Find where the given text appears and provide that cell's center as (x, y) coordinate. 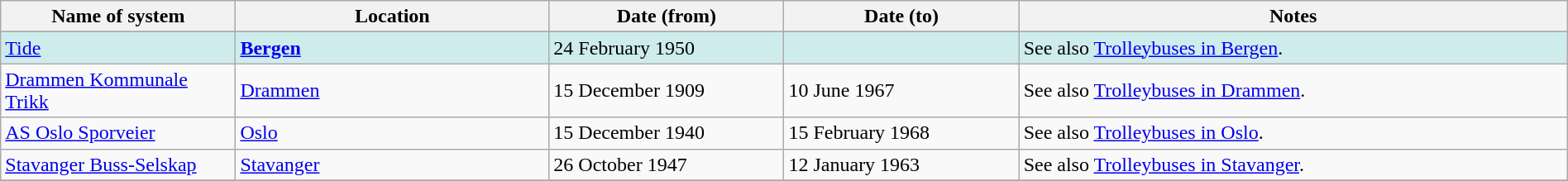
Location (392, 17)
26 October 1947 (667, 164)
See also Trolleybuses in Bergen. (1293, 48)
Drammen Kommunale Trikk (118, 91)
12 January 1963 (901, 164)
Drammen (392, 91)
See also Trolleybuses in Oslo. (1293, 133)
24 February 1950 (667, 48)
15 December 1940 (667, 133)
Stavanger (392, 164)
Stavanger Buss-Selskap (118, 164)
Date (from) (667, 17)
Notes (1293, 17)
See also Trolleybuses in Stavanger. (1293, 164)
10 June 1967 (901, 91)
Tide (118, 48)
15 December 1909 (667, 91)
Date (to) (901, 17)
See also Trolleybuses in Drammen. (1293, 91)
15 February 1968 (901, 133)
Name of system (118, 17)
AS Oslo Sporveier (118, 133)
Oslo (392, 133)
Bergen (392, 48)
